Scan for the cell matching the given text and deliver its (X, Y) coordinate at center. 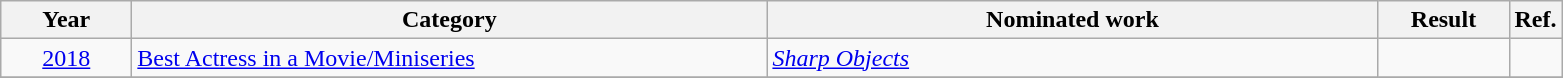
2018 (66, 58)
Sharp Objects (1072, 58)
Result (1444, 20)
Best Actress in a Movie/Miniseries (450, 58)
Nominated work (1072, 20)
Category (450, 20)
Ref. (1536, 20)
Year (66, 20)
